Search for the cell housing the specified text and yield its (X, Y) center coordinate. 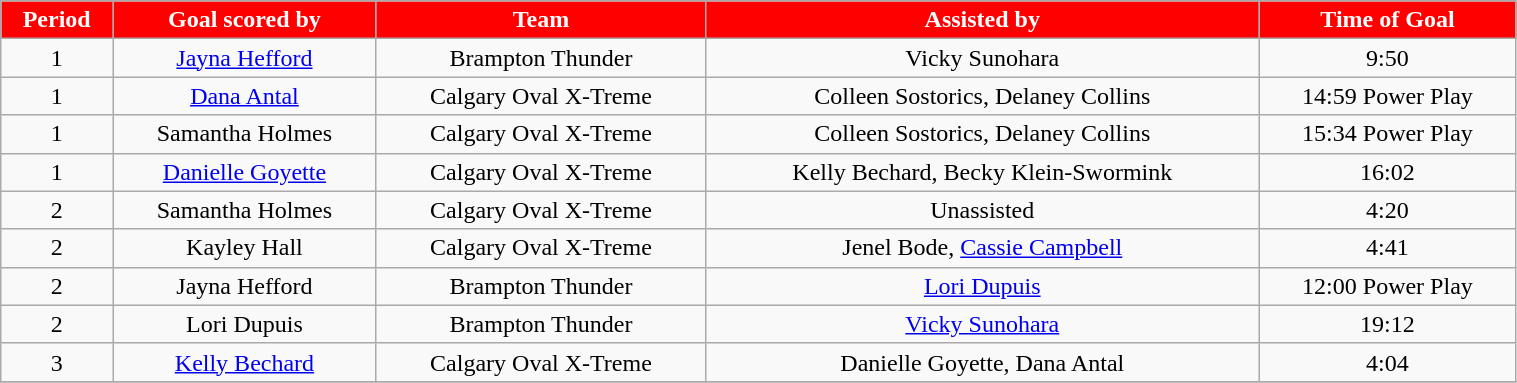
16:02 (1388, 172)
3 (57, 362)
Kelly Bechard (245, 362)
14:59 Power Play (1388, 96)
Dana Antal (245, 96)
Kelly Bechard, Becky Klein-Swormink (982, 172)
Danielle Goyette, Dana Antal (982, 362)
12:00 Power Play (1388, 286)
Team (540, 20)
Time of Goal (1388, 20)
4:41 (1388, 248)
Unassisted (982, 210)
Period (57, 20)
4:20 (1388, 210)
9:50 (1388, 58)
Kayley Hall (245, 248)
15:34 Power Play (1388, 134)
19:12 (1388, 324)
Goal scored by (245, 20)
Jenel Bode, Cassie Campbell (982, 248)
Assisted by (982, 20)
4:04 (1388, 362)
Danielle Goyette (245, 172)
